Capture the cell that displays the provided text and extract its [x, y] central coordinate. 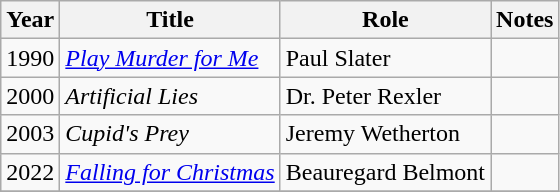
Paul Slater [385, 58]
Jeremy Wetherton [385, 134]
1990 [30, 58]
Title [170, 20]
Beauregard Belmont [385, 172]
Falling for Christmas [170, 172]
Role [385, 20]
2003 [30, 134]
Year [30, 20]
2022 [30, 172]
Artificial Lies [170, 96]
Play Murder for Me [170, 58]
Notes [525, 20]
Cupid's Prey [170, 134]
2000 [30, 96]
Dr. Peter Rexler [385, 96]
